Extract the [x, y] coordinate from the center of the cell holding the provided text.  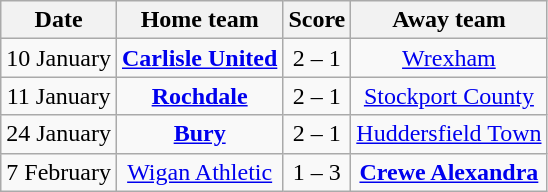
1 – 3 [317, 172]
Home team [199, 20]
Score [317, 20]
Huddersfield Town [449, 134]
Rochdale [199, 96]
7 February [59, 172]
10 January [59, 58]
Away team [449, 20]
11 January [59, 96]
24 January [59, 134]
Wigan Athletic [199, 172]
Carlisle United [199, 58]
Crewe Alexandra [449, 172]
Wrexham [449, 58]
Stockport County [449, 96]
Bury [199, 134]
Date [59, 20]
